For the text-containing cell, return its midpoint in (X, Y) coordinate format. 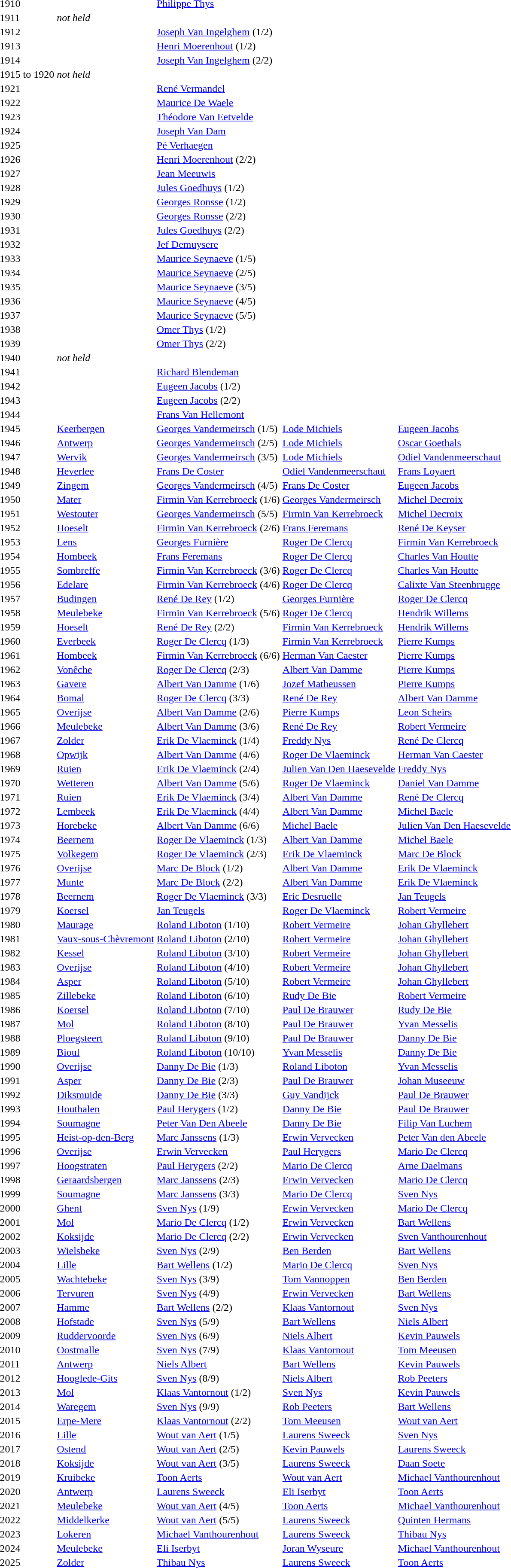
Marc De Block (1/2) (218, 868)
Lens (106, 542)
Heverlee (106, 471)
Hofstade (106, 1321)
Georges Vandermeirsch (4/5) (218, 485)
Volkegem (106, 854)
Guy Vandijck (339, 1095)
Roland Liboton (9/10) (218, 1038)
Houthalen (106, 1109)
Ostend (106, 1449)
Lembeek (106, 811)
Edelare (106, 585)
Firmin Van Kerrebroeck (1/6) (218, 499)
Bart Wellens (2/2) (218, 1307)
René De Rey (1/2) (218, 599)
Maurice Seynaeve (3/5) (218, 287)
Albert Van Damme (4/6) (218, 755)
Middelkerke (106, 1520)
Marc Janssens (1/3) (218, 1137)
Wout van Aert (2/5) (218, 1449)
Joseph Van Ingelghem (1/2) (218, 32)
Georges Vandermeirsch (5/5) (218, 514)
Joseph Van Dam (218, 131)
Julien Van Den Haesevelde (339, 769)
Wout van Aert (5/5) (218, 1520)
Henri Moerenhout (1/2) (218, 46)
Jef Demuysere (218, 244)
Roland Liboton (2/10) (218, 939)
Opwijk (106, 755)
Georges Ronsse (2/2) (218, 216)
Sven Nys (5/9) (218, 1321)
Wout van Aert (3/5) (218, 1463)
Jules Goedhuys (1/2) (218, 188)
Roland Liboton (1/10) (218, 925)
Roger De Vlaeminck (1/3) (218, 840)
Georges Vandermeirsch (2/5) (218, 443)
Tervuren (106, 1293)
Sven Nys (1/9) (218, 1208)
Klaas Vantornout (1/2) (218, 1392)
Kessel (106, 953)
Mario De Clercq (2/2) (218, 1236)
Roland Liboton (7/10) (218, 1010)
Paul Herygers (339, 1151)
Odiel Vandenmeerschaut (339, 471)
Joran Wyseure (339, 1548)
Roland Liboton (4/10) (218, 967)
Heist-op-den-Berg (106, 1137)
Georges Vandermeirsch (3/5) (218, 457)
Tom Meeusen (339, 1421)
Albert Van Damme (1/6) (218, 684)
Roland Liboton (8/10) (218, 1024)
Westouter (106, 514)
Bart Wellens (1/2) (218, 1265)
Frans Van Hellemont (218, 414)
Geraardsbergen (106, 1180)
Kruibeke (106, 1477)
Erik De Vlaeminck (3/4) (218, 797)
Roland Liboton (5/10) (218, 981)
Michel Baele (339, 825)
Wout van Aert (339, 1477)
Firmin Van Kerrebroeck (6/6) (218, 655)
René Vermandel (218, 88)
Everbeek (106, 641)
Munte (106, 882)
Sven Nys (4/9) (218, 1293)
Sven Nys (9/9) (218, 1407)
Maurage (106, 925)
Sven Nys (3/9) (218, 1279)
Paul Herygers (2/2) (218, 1166)
Pé Verhaegen (218, 145)
Albert Van Damme (3/6) (218, 726)
Maurice De Waele (218, 103)
Danny De Bie (2/3) (218, 1081)
Maurice Seynaeve (4/5) (218, 301)
Roland Liboton (10/10) (218, 1052)
Jozef Matheussen (339, 684)
Maurice Seynaeve (5/5) (218, 315)
Danny De Bie (1/3) (218, 1066)
Erik De Vlaeminck (339, 854)
Freddy Nys (339, 740)
Zolder (106, 740)
Erik De Vlaeminck (2/4) (218, 769)
Wout van Aert (1/5) (218, 1435)
Sven Nys (339, 1392)
Maurice Seynaeve (1/5) (218, 259)
Marc De Block (2/2) (218, 882)
Georges Ronsse (1/2) (218, 202)
Bioul (106, 1052)
Sven Nys (8/9) (218, 1378)
Paul Herygers (1/2) (218, 1109)
Richard Blendeman (218, 372)
Wachtebeke (106, 1279)
Hooglede-Gits (106, 1378)
Eric Desruelle (339, 896)
René De Rey (2/2) (218, 627)
Sven Nys (2/9) (218, 1251)
Klaas Vantornout (2/2) (218, 1421)
Sven Nys (6/9) (218, 1336)
Albert Van Damme (5/6) (218, 783)
Henri Moerenhout (2/2) (218, 159)
Eugeen Jacobs (1/2) (218, 386)
Georges Vandermeirsch (339, 499)
Roland Liboton (6/10) (218, 996)
Ploegsteert (106, 1038)
Bomal (106, 698)
Ruddervoorde (106, 1336)
Joseph Van Ingelghem (2/2) (218, 60)
Georges Vandermeirsch (1/5) (218, 429)
Sombreffe (106, 570)
Danny De Bie (3/3) (218, 1095)
Firmin Van Kerrebroeck (2/6) (218, 528)
Omer Thys (1/2) (218, 329)
Wout van Aert (4/5) (218, 1506)
Firmin Van Kerrebroeck (3/6) (218, 570)
Albert Van Damme (6/6) (218, 825)
Tom Vannoppen (339, 1279)
Erik De Vlaeminck (4/4) (218, 811)
Kevin Pauwels (339, 1449)
Horebeke (106, 825)
Sven Nys (7/9) (218, 1350)
Zillebeke (106, 996)
Rob Peeters (339, 1407)
Lokeren (106, 1534)
Hoogstraten (106, 1166)
Jean Meeuwis (218, 174)
Roger De Clercq (3/3) (218, 698)
Ben Berden (339, 1251)
Pierre Kumps (339, 712)
Eugeen Jacobs (2/2) (218, 400)
Roger De Clercq (2/3) (218, 670)
Oostmalle (106, 1350)
Jules Goedhuys (2/2) (218, 230)
Mater (106, 499)
Roger De Clercq (1/3) (218, 641)
Michael Vanthourenhout (218, 1534)
Marc Janssens (3/3) (218, 1194)
Marc Janssens (2/3) (218, 1180)
Firmin Van Kerrebroeck (4/6) (218, 585)
Roger De Vlaeminck (2/3) (218, 854)
Erik De Vlaeminck (1/4) (218, 740)
Erpe-Mere (106, 1421)
Wetteren (106, 783)
Vonêche (106, 670)
Wervik (106, 457)
Zingem (106, 485)
Diksmuide (106, 1095)
Maurice Seynaeve (2/5) (218, 273)
Théodore Van Eetvelde (218, 117)
Vaux-sous-Chèvremont (106, 939)
Keerbergen (106, 429)
Peter Van Den Abeele (218, 1123)
Firmin Van Kerrebroeck (5/6) (218, 613)
Rudy De Bie (339, 996)
Roger De Vlaeminck (3/3) (218, 896)
Gavere (106, 684)
Ghent (106, 1208)
Albert Van Damme (2/6) (218, 712)
Roland Liboton (339, 1066)
Wielsbeke (106, 1251)
Herman Van Caester (339, 655)
Yvan Messelis (339, 1052)
Mario De Clercq (1/2) (218, 1222)
Hamme (106, 1307)
Waregem (106, 1407)
Omer Thys (2/2) (218, 344)
Jan Teugels (218, 910)
Budingen (106, 599)
Roland Liboton (3/10) (218, 953)
